Locate the cell with the specified text and output its (X, Y) center coordinate. 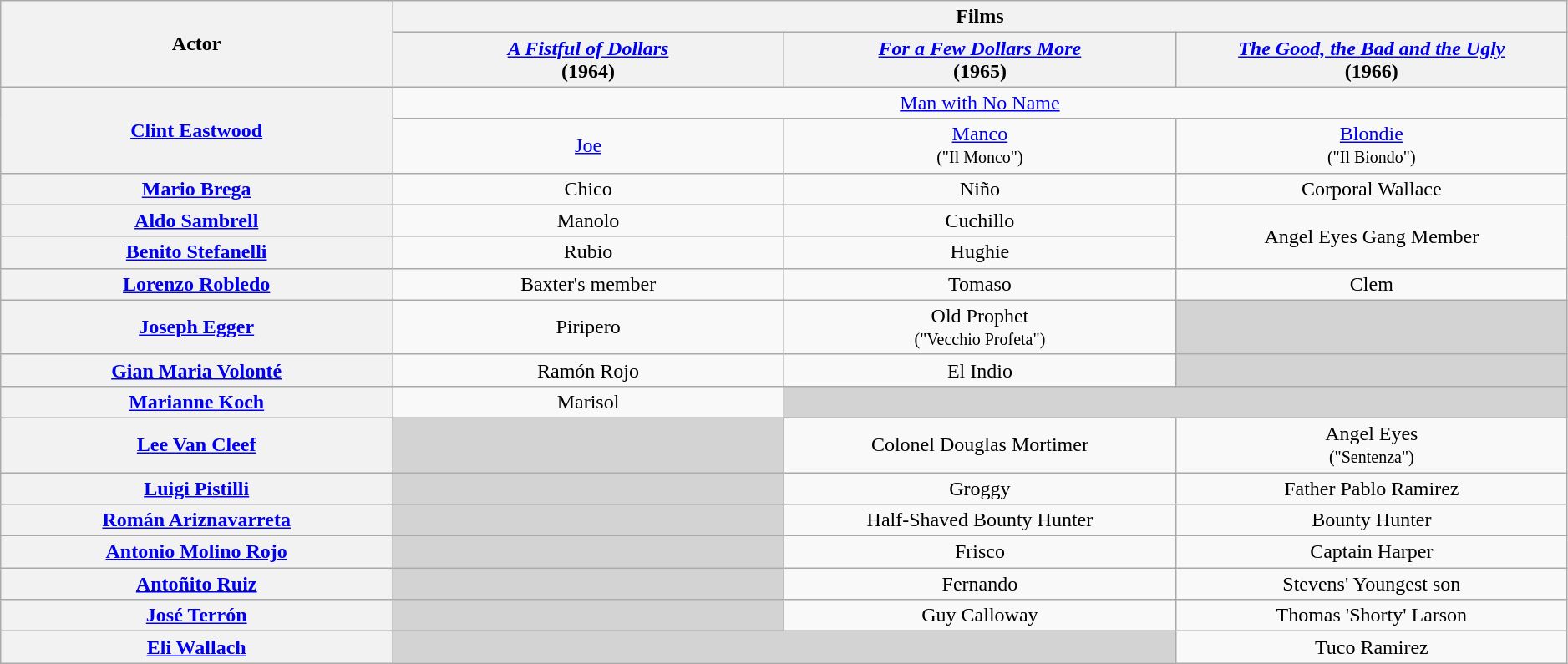
Clint Eastwood (197, 130)
Benito Stefanelli (197, 252)
Blondie("Il Biondo") (1372, 145)
Father Pablo Ramirez (1372, 489)
A Fistful of Dollars(1964) (588, 60)
Guy Calloway (979, 616)
Manolo (588, 220)
Marisol (588, 402)
Román Ariznavarreta (197, 520)
Chico (588, 189)
Man with No Name (981, 103)
Baxter's member (588, 284)
Actor (197, 43)
Piripero (588, 327)
Niño (979, 189)
Fernando (979, 584)
Angel Eyes Gang Member (1372, 236)
José Terrón (197, 616)
Colonel Douglas Mortimer (979, 444)
Old Prophet("Vecchio Profeta") (979, 327)
Bounty Hunter (1372, 520)
Hughie (979, 252)
Clem (1372, 284)
Corporal Wallace (1372, 189)
Cuchillo (979, 220)
Stevens' Youngest son (1372, 584)
Tomaso (979, 284)
Lee Van Cleef (197, 444)
Antonio Molino Rojo (197, 552)
Joe (588, 145)
Lorenzo Robledo (197, 284)
Aldo Sambrell (197, 220)
Frisco (979, 552)
El Indio (979, 370)
Groggy (979, 489)
Joseph Egger (197, 327)
Mario Brega (197, 189)
The Good, the Bad and the Ugly(1966) (1372, 60)
Angel Eyes("Sentenza") (1372, 444)
Eli Wallach (197, 647)
Marianne Koch (197, 402)
Gian Maria Volonté (197, 370)
Antoñito Ruiz (197, 584)
For a Few Dollars More(1965) (979, 60)
Half-Shaved Bounty Hunter (979, 520)
Captain Harper (1372, 552)
Tuco Ramirez (1372, 647)
Manco("Il Monco") (979, 145)
Rubio (588, 252)
Films (981, 17)
Ramón Rojo (588, 370)
Luigi Pistilli (197, 489)
Thomas 'Shorty' Larson (1372, 616)
